Detect which cell encompasses the target text, then output its (x, y) center coordinate. 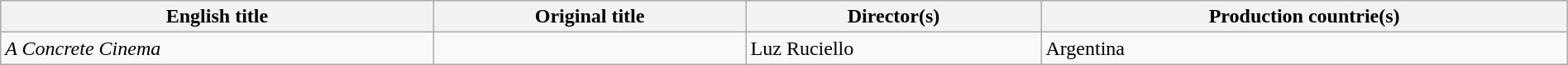
A Concrete Cinema (217, 48)
English title (217, 17)
Director(s) (893, 17)
Production countrie(s) (1304, 17)
Argentina (1304, 48)
Original title (590, 17)
Luz Ruciello (893, 48)
